Find where the given text appears and provide that cell's center as [X, Y] coordinate. 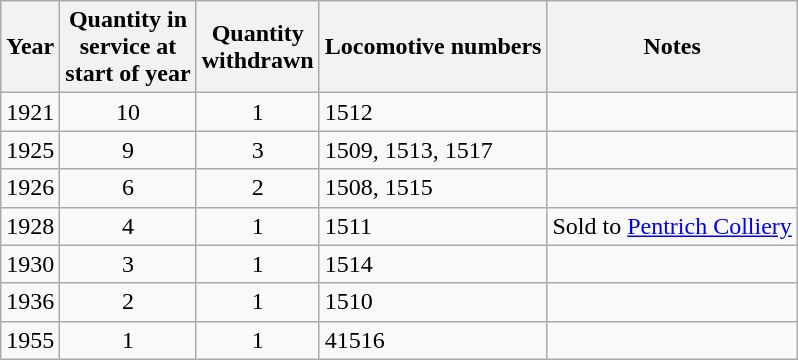
1511 [433, 226]
Quantity inservice atstart of year [128, 47]
1510 [433, 302]
1930 [30, 264]
Notes [672, 47]
Year [30, 47]
1955 [30, 340]
10 [128, 112]
1512 [433, 112]
1921 [30, 112]
1936 [30, 302]
Locomotive numbers [433, 47]
41516 [433, 340]
1508, 1515 [433, 188]
1928 [30, 226]
1509, 1513, 1517 [433, 150]
Sold to Pentrich Colliery [672, 226]
9 [128, 150]
6 [128, 188]
1926 [30, 188]
1514 [433, 264]
1925 [30, 150]
4 [128, 226]
Quantitywithdrawn [258, 47]
